Scan for the cell matching the given text and deliver its (X, Y) coordinate at center. 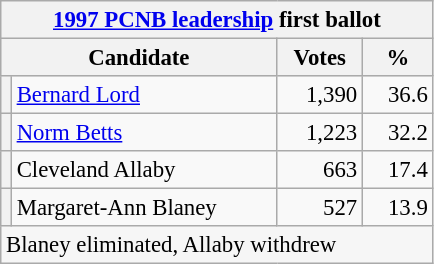
36.6 (398, 95)
13.9 (398, 208)
663 (320, 170)
1997 PCNB leadership first ballot (217, 20)
1,223 (320, 133)
527 (320, 208)
Blaney eliminated, Allaby withdrew (217, 245)
Bernard Lord (144, 95)
Candidate (139, 58)
Cleveland Allaby (144, 170)
32.2 (398, 133)
Votes (320, 58)
Margaret-Ann Blaney (144, 208)
% (398, 58)
Norm Betts (144, 133)
1,390 (320, 95)
17.4 (398, 170)
